Output the (x, y) coordinate of the center of the cell containing the given text.  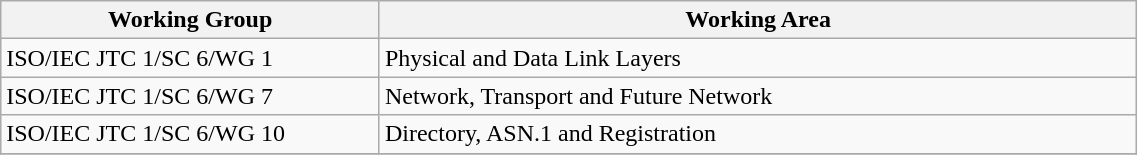
Directory, ASN.1 and Registration (758, 134)
Working Group (190, 20)
Physical and Data Link Layers (758, 58)
Network, Transport and Future Network (758, 96)
Working Area (758, 20)
ISO/IEC JTC 1/SC 6/WG 1 (190, 58)
ISO/IEC JTC 1/SC 6/WG 10 (190, 134)
ISO/IEC JTC 1/SC 6/WG 7 (190, 96)
